Find where the given text appears and provide that cell's center as [X, Y] coordinate. 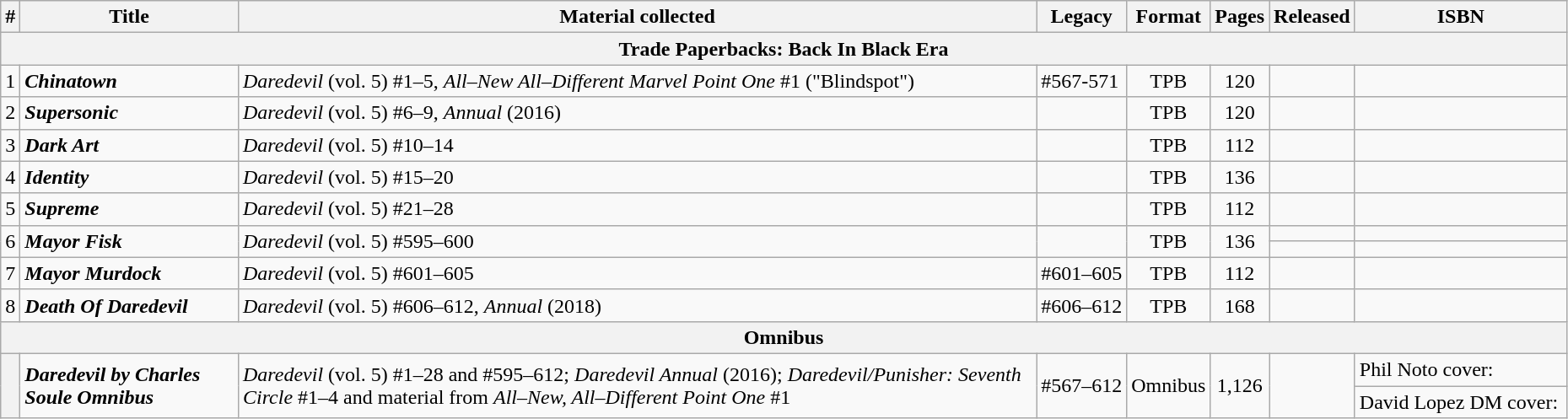
168 [1240, 305]
2 [10, 113]
Mayor Fisk [130, 241]
Pages [1240, 17]
Format [1169, 17]
7 [10, 273]
4 [10, 177]
Daredevil (vol. 5) #606–612, Annual (2018) [637, 305]
Supersonic [130, 113]
Material collected [637, 17]
Released [1312, 17]
David Lopez DM cover: [1461, 402]
Daredevil (vol. 5) #10–14 [637, 145]
ISBN [1461, 17]
Daredevil (vol. 5) #1–5, All–New All–Different Marvel Point One #1 ("Blindspot") [637, 81]
Mayor Murdock [130, 273]
#567–612 [1081, 385]
Daredevil (vol. 5) #601–605 [637, 273]
Supreme [130, 209]
Trade Paperbacks: Back In Black Era [784, 49]
8 [10, 305]
#601–605 [1081, 273]
Identity [130, 177]
Death Of Daredevil [130, 305]
Daredevil (vol. 5) #15–20 [637, 177]
Daredevil (vol. 5) #595–600 [637, 241]
Chinatown [130, 81]
# [10, 17]
Legacy [1081, 17]
Daredevil (vol. 5) #21–28 [637, 209]
Daredevil (vol. 5) #6–9, Annual (2016) [637, 113]
#567-571 [1081, 81]
Title [130, 17]
5 [10, 209]
6 [10, 241]
1 [10, 81]
Phil Noto cover: [1461, 369]
Daredevil by Charles Soule Omnibus [130, 385]
3 [10, 145]
#606–612 [1081, 305]
1,126 [1240, 385]
Dark Art [130, 145]
